From the cell containing the given text, extract its center point as (X, Y) coordinate. 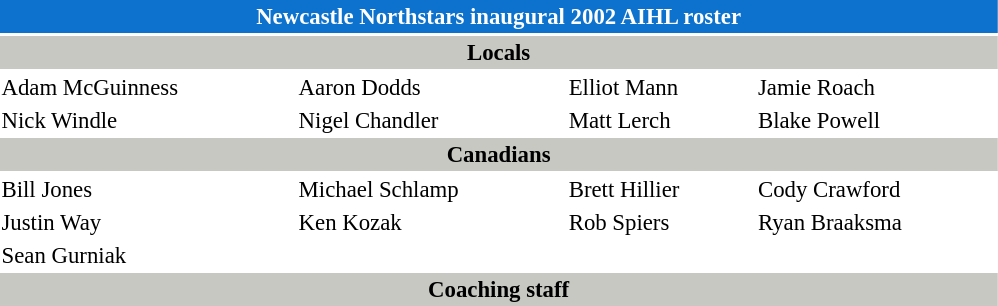
Jamie Roach (876, 87)
Michael Schlamp (430, 189)
Coaching staff (498, 290)
Sean Gurniak (147, 255)
Justin Way (147, 222)
Matt Lerch (660, 120)
Blake Powell (876, 120)
Newcastle Northstars inaugural 2002 AIHL roster (498, 16)
Nigel Chandler (430, 120)
Locals (498, 52)
Elliot Mann (660, 87)
Bill Jones (147, 189)
Cody Crawford (876, 189)
Rob Spiers (660, 222)
Brett Hillier (660, 189)
Aaron Dodds (430, 87)
Canadians (498, 154)
Adam McGuinness (147, 87)
Ken Kozak (430, 222)
Nick Windle (147, 120)
Ryan Braaksma (876, 222)
